Output the (x, y) coordinate of the center of the cell containing the given text.  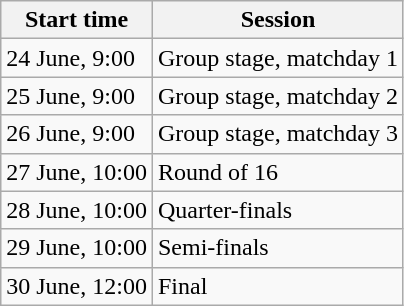
Semi-finals (278, 248)
24 June, 9:00 (77, 58)
Group stage, matchday 3 (278, 134)
25 June, 9:00 (77, 96)
Final (278, 286)
Session (278, 20)
Group stage, matchday 1 (278, 58)
29 June, 10:00 (77, 248)
30 June, 12:00 (77, 286)
26 June, 9:00 (77, 134)
Group stage, matchday 2 (278, 96)
Start time (77, 20)
Quarter-finals (278, 210)
27 June, 10:00 (77, 172)
Round of 16 (278, 172)
28 June, 10:00 (77, 210)
